Search for the cell housing the specified text and yield its (x, y) center coordinate. 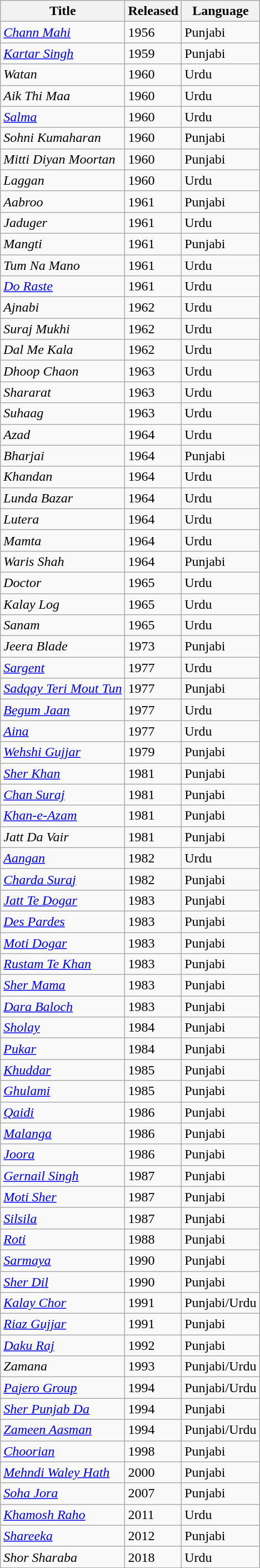
1988 (153, 1239)
Aangan (63, 858)
Shararat (63, 392)
1973 (153, 647)
1993 (153, 1367)
Kalay Chor (63, 1303)
Soha Jora (63, 1493)
Doctor (63, 583)
Title (63, 11)
Zameen Aasman (63, 1430)
Released (153, 11)
1998 (153, 1451)
Do Raste (63, 287)
Laggan (63, 180)
Watan (63, 75)
Suraj Mukhi (63, 329)
Language (221, 11)
Sadqay Teri Mout Tun (63, 689)
1979 (153, 752)
Khandan (63, 477)
Daku Raj (63, 1345)
2011 (153, 1515)
Qaidi (63, 1112)
1992 (153, 1345)
Riaz Gujjar (63, 1324)
Charda Suraj (63, 879)
Sher Punjab Da (63, 1409)
Chann Mahi (63, 32)
Roti (63, 1239)
Zamana (63, 1367)
2000 (153, 1472)
Sargent (63, 668)
Lutera (63, 519)
1959 (153, 53)
Mitti Diyan Moortan (63, 159)
Khuddar (63, 1070)
Moti Sher (63, 1197)
Choorian (63, 1451)
Jatt Da Vair (63, 837)
Dhoop Chaon (63, 371)
Begum Jaan (63, 710)
Bharjai (63, 456)
Jaduger (63, 223)
Sher Khan (63, 773)
Sher Mama (63, 985)
Sanam (63, 625)
Pajero Group (63, 1388)
Joora (63, 1155)
Mehndi Waley Hath (63, 1472)
Aina (63, 731)
2007 (153, 1493)
Des Pardes (63, 921)
Silsila (63, 1218)
Sohni Kumaharan (63, 138)
Lunda Bazar (63, 498)
Ghulami (63, 1091)
Sher Dil (63, 1281)
Azad (63, 435)
Gernail Singh (63, 1176)
Khan-e-Azam (63, 816)
Jeera Blade (63, 647)
Jatt Te Dogar (63, 900)
Aik Thi Maa (63, 96)
Tum Na Mano (63, 265)
Shareeka (63, 1536)
Shor Sharaba (63, 1557)
Waris Shah (63, 561)
Rustam Te Khan (63, 964)
Kalay Log (63, 604)
Sarmaya (63, 1260)
2012 (153, 1536)
Salma (63, 117)
Kartar Singh (63, 53)
Moti Dogar (63, 943)
Dal Me Kala (63, 350)
Mamta (63, 540)
2018 (153, 1557)
Ajnabi (63, 308)
Chan Suraj (63, 795)
Suhaag (63, 413)
Pukar (63, 1049)
Mangti (63, 244)
Khamosh Raho (63, 1515)
Malanga (63, 1133)
Sholay (63, 1028)
Wehshi Gujjar (63, 752)
Aabroo (63, 201)
Dara Baloch (63, 1007)
1956 (153, 32)
